Return the (X, Y) coordinate for the center point of the cell that contains the specified text.  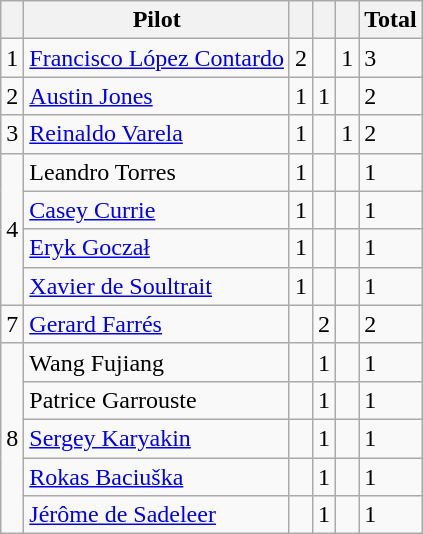
7 (12, 324)
Patrice Garrouste (157, 400)
Xavier de Soultrait (157, 286)
4 (12, 229)
Leandro Torres (157, 172)
Rokas Baciuška (157, 477)
Gerard Farrés (157, 324)
Sergey Karyakin (157, 438)
Wang Fujiang (157, 362)
Eryk Goczał (157, 248)
Total (391, 20)
Casey Currie (157, 210)
Francisco López Contardo (157, 58)
8 (12, 438)
Reinaldo Varela (157, 134)
Austin Jones (157, 96)
Jérôme de Sadeleer (157, 515)
Pilot (157, 20)
